Return (x, y) of the center of cell containing provided text 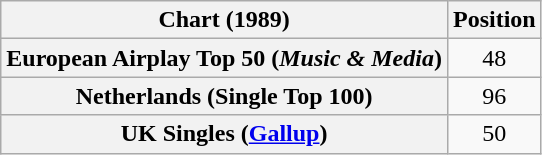
European Airplay Top 50 (Music & Media) (224, 58)
Chart (1989) (224, 20)
96 (494, 96)
Netherlands (Single Top 100) (224, 96)
48 (494, 58)
50 (494, 134)
Position (494, 20)
UK Singles (Gallup) (224, 134)
